Detect which cell encompasses the target text, then output its (X, Y) center coordinate. 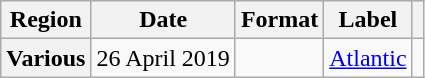
Format (279, 20)
Date (163, 20)
Atlantic (368, 58)
Region (46, 20)
26 April 2019 (163, 58)
Label (368, 20)
Various (46, 58)
